Return the (X, Y) coordinate for the center point of the cell that contains the specified text.  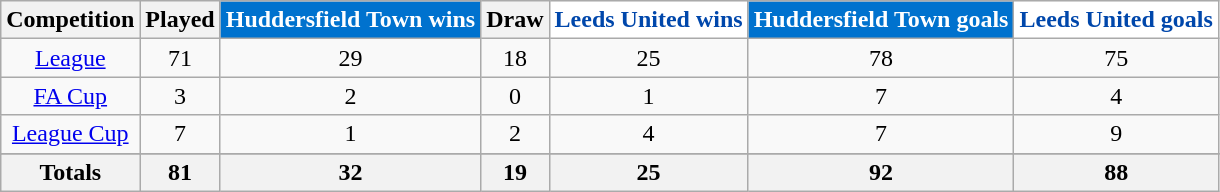
0 (515, 96)
Draw (515, 20)
Huddersfield Town goals (881, 20)
18 (515, 58)
Competition (70, 20)
92 (881, 172)
78 (881, 58)
9 (1116, 134)
32 (350, 172)
88 (1116, 172)
29 (350, 58)
FA Cup (70, 96)
3 (180, 96)
81 (180, 172)
19 (515, 172)
Leeds United goals (1116, 20)
Played (180, 20)
71 (180, 58)
75 (1116, 58)
Totals (70, 172)
Leeds United wins (648, 20)
League Cup (70, 134)
League (70, 58)
Huddersfield Town wins (350, 20)
